For the text-containing cell, return its midpoint in (x, y) coordinate format. 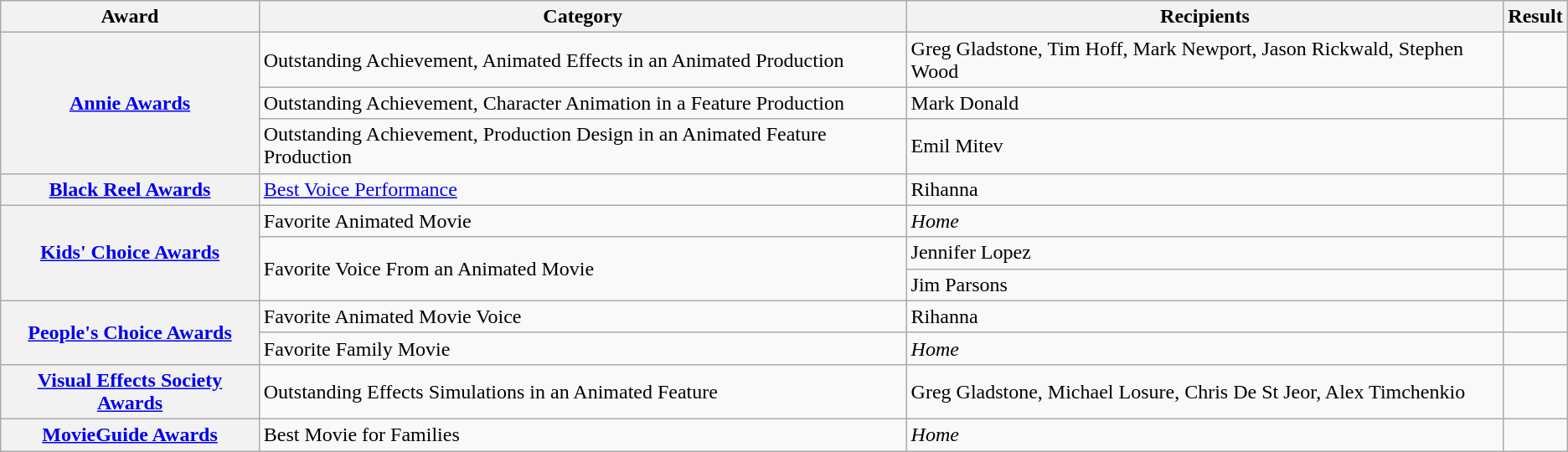
Favorite Animated Movie (583, 221)
Favorite Animated Movie Voice (583, 316)
Recipients (1204, 17)
MovieGuide Awards (131, 434)
Jennifer Lopez (1204, 253)
Outstanding Achievement, Production Design in an Animated Feature Production (583, 146)
Best Voice Performance (583, 189)
Award (131, 17)
Mark Donald (1204, 103)
Annie Awards (131, 103)
Visual Effects Society Awards (131, 392)
Category (583, 17)
Greg Gladstone, Tim Hoff, Mark Newport, Jason Rickwald, Stephen Wood (1204, 60)
Kids' Choice Awards (131, 253)
Black Reel Awards (131, 189)
Emil Mitev (1204, 146)
Outstanding Achievement, Animated Effects in an Animated Production (583, 60)
Outstanding Achievement, Character Animation in a Feature Production (583, 103)
Outstanding Effects Simulations in an Animated Feature (583, 392)
Greg Gladstone, Michael Losure, Chris De St Jeor, Alex Timchenkio (1204, 392)
People's Choice Awards (131, 332)
Result (1535, 17)
Favorite Family Movie (583, 348)
Favorite Voice From an Animated Movie (583, 269)
Best Movie for Families (583, 434)
Jim Parsons (1204, 285)
